Search for the cell housing the specified text and yield its (X, Y) center coordinate. 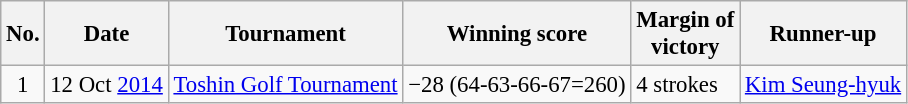
Tournament (286, 34)
−28 (64-63-66-67=260) (517, 85)
Toshin Golf Tournament (286, 85)
Runner-up (824, 34)
Kim Seung-hyuk (824, 85)
Date (106, 34)
No. (23, 34)
Winning score (517, 34)
Margin ofvictory (686, 34)
12 Oct 2014 (106, 85)
1 (23, 85)
4 strokes (686, 85)
